Determine the [x, y] coordinate at the center of the cell enclosing the given text.  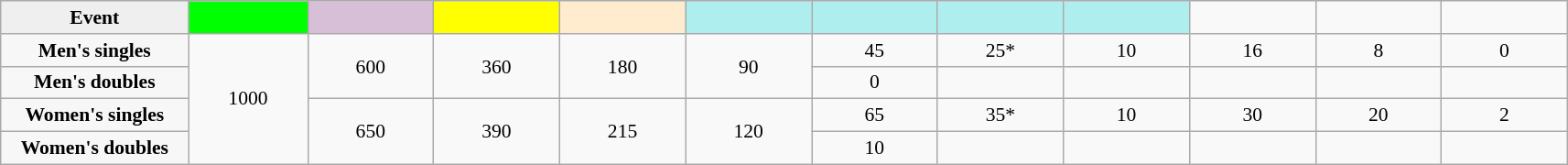
Men's singles [95, 50]
90 [749, 66]
25* [1000, 50]
Event [95, 17]
65 [874, 115]
16 [1252, 50]
360 [497, 66]
600 [371, 66]
30 [1252, 115]
Men's doubles [95, 82]
390 [497, 132]
215 [622, 132]
Women's singles [95, 115]
180 [622, 66]
35* [1000, 115]
1000 [248, 99]
8 [1379, 50]
650 [371, 132]
Women's doubles [95, 148]
45 [874, 50]
2 [1505, 115]
120 [749, 132]
20 [1379, 115]
